Extract the [X, Y] coordinate from the center of the cell holding the provided text.  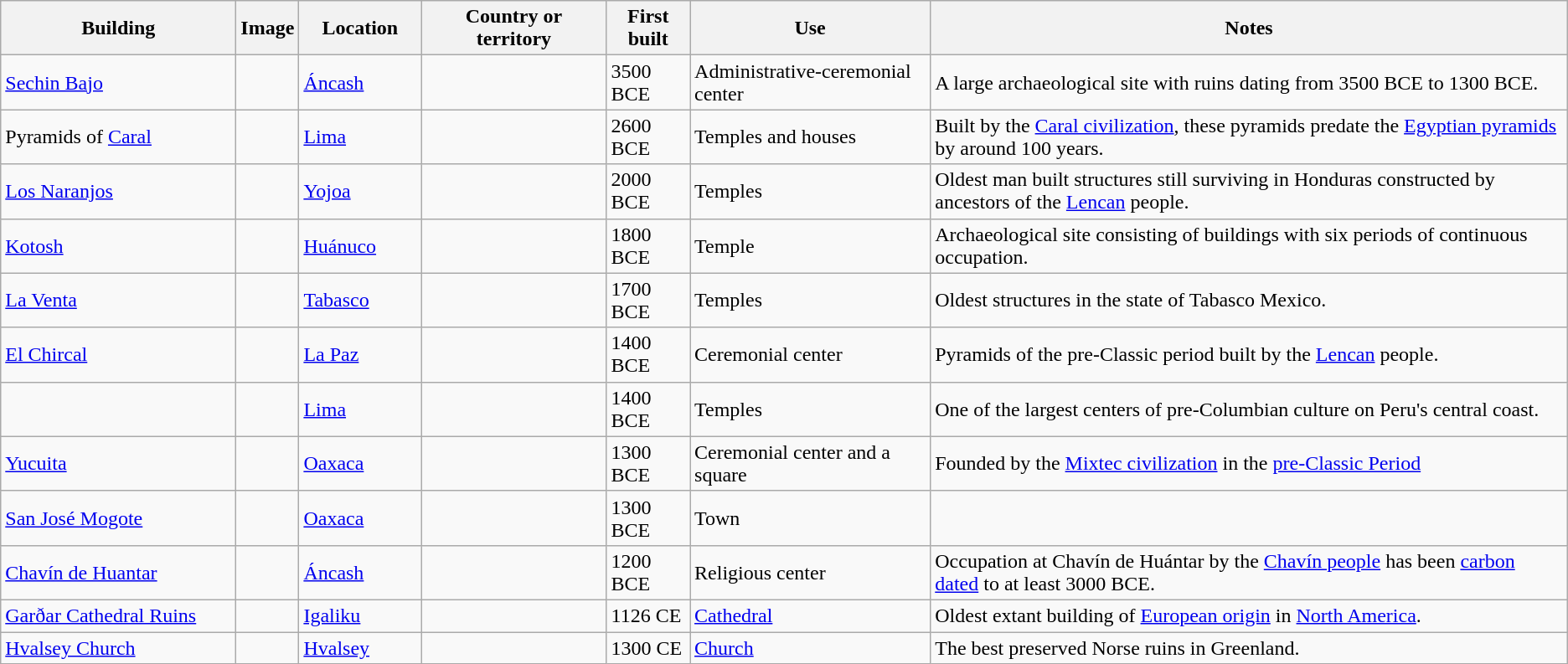
One of the largest centers of pre-Columbian culture on Peru's central coast. [1250, 409]
1200 BCE [648, 573]
Ceremonial center [811, 355]
Building [119, 28]
La Paz [360, 355]
Administrative-ceremonial center [811, 82]
Ceremonial center and a square [811, 464]
San José Mogote [119, 517]
1126 CE [648, 615]
3500 BCE [648, 82]
Oldest man built structures still surviving in Honduras constructed by ancestors of the Lencan people. [1250, 191]
Town [811, 517]
Occupation at Chavín de Huántar by the Chavín people has been carbon dated to at least 3000 BCE. [1250, 573]
Country or territory [514, 28]
The best preserved Norse ruins in Greenland. [1250, 647]
Huánuco [360, 246]
2600 BCE [648, 137]
A large archaeological site with ruins dating from 3500 BCE to 1300 BCE. [1250, 82]
Sechin Bajo [119, 82]
Archaeological site consisting of buildings with six periods of continuous occupation. [1250, 246]
Tabasco [360, 300]
El Chircal [119, 355]
Kotosh [119, 246]
Image [268, 28]
Chavín de Huantar [119, 573]
2000 BCE [648, 191]
Yucuita [119, 464]
Location [360, 28]
Pyramids of Caral [119, 137]
First built [648, 28]
Cathedral [811, 615]
Use [811, 28]
1800 BCE [648, 246]
Garðar Cathedral Ruins [119, 615]
Founded by the Mixtec civilization in the pre-Classic Period [1250, 464]
Hvalsey [360, 647]
Pyramids of the pre-Classic period built by the Lencan people. [1250, 355]
1300 CE [648, 647]
Hvalsey Church [119, 647]
Church [811, 647]
La Venta [119, 300]
Oldest structures in the state of Tabasco Mexico. [1250, 300]
Notes [1250, 28]
Temples and houses [811, 137]
Los Naranjos [119, 191]
Oldest extant building of European origin in North America. [1250, 615]
Built by the Caral civilization, these pyramids predate the Egyptian pyramids by around 100 years. [1250, 137]
1700 BCE [648, 300]
Igaliku [360, 615]
Religious center [811, 573]
Yojoa [360, 191]
Temple [811, 246]
